Scan for the cell matching the given text and deliver its (x, y) coordinate at center. 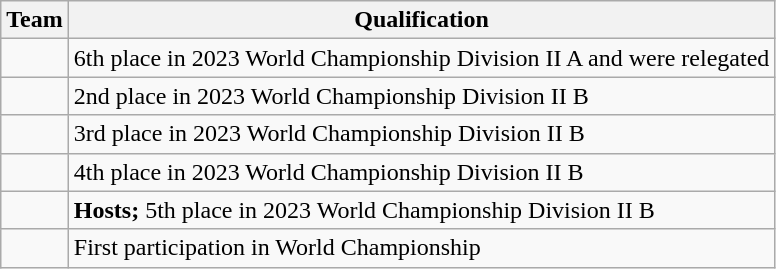
2nd place in 2023 World Championship Division II B (422, 96)
3rd place in 2023 World Championship Division II B (422, 134)
Qualification (422, 20)
4th place in 2023 World Championship Division II B (422, 172)
Team (35, 20)
First participation in World Championship (422, 248)
6th place in 2023 World Championship Division II A and were relegated (422, 58)
Hosts; 5th place in 2023 World Championship Division II B (422, 210)
